Search for the cell housing the specified text and yield its (X, Y) center coordinate. 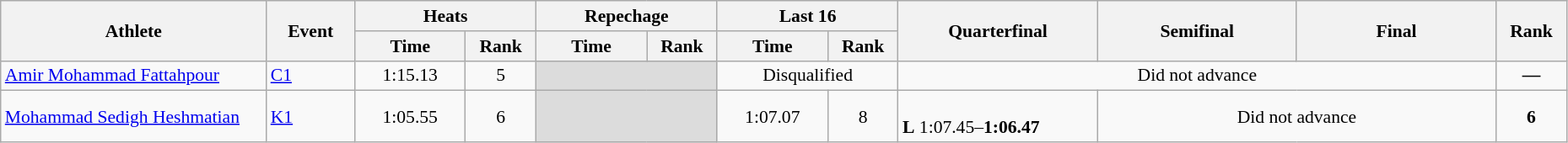
Heats (445, 16)
C1 (310, 76)
Event (310, 30)
Athlete (133, 30)
5 (501, 76)
1:05.55 (410, 116)
1:15.13 (410, 76)
Disqualified (808, 76)
Quarterfinal (998, 30)
L 1:07.45–1:06.47 (998, 116)
Repechage (626, 16)
Amir Mohammad Fattahpour (133, 76)
Last 16 (808, 16)
Semifinal (1197, 30)
K1 (310, 116)
Final (1396, 30)
— (1532, 76)
1:07.07 (773, 116)
8 (863, 116)
Mohammad Sedigh Heshmatian (133, 116)
